Identify which cell holds the provided text, then report its (x, y) central coordinate. 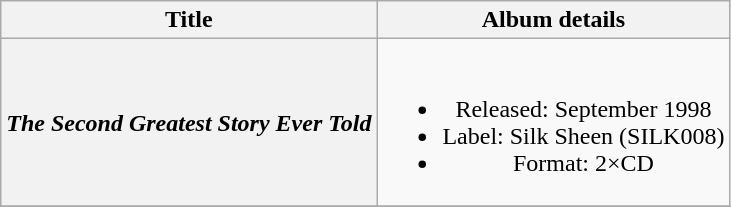
Released: September 1998Label: Silk Sheen (SILK008)Format: 2×CD (554, 122)
The Second Greatest Story Ever Told (189, 122)
Album details (554, 20)
Title (189, 20)
